For the text-containing cell, return its midpoint in (X, Y) coordinate format. 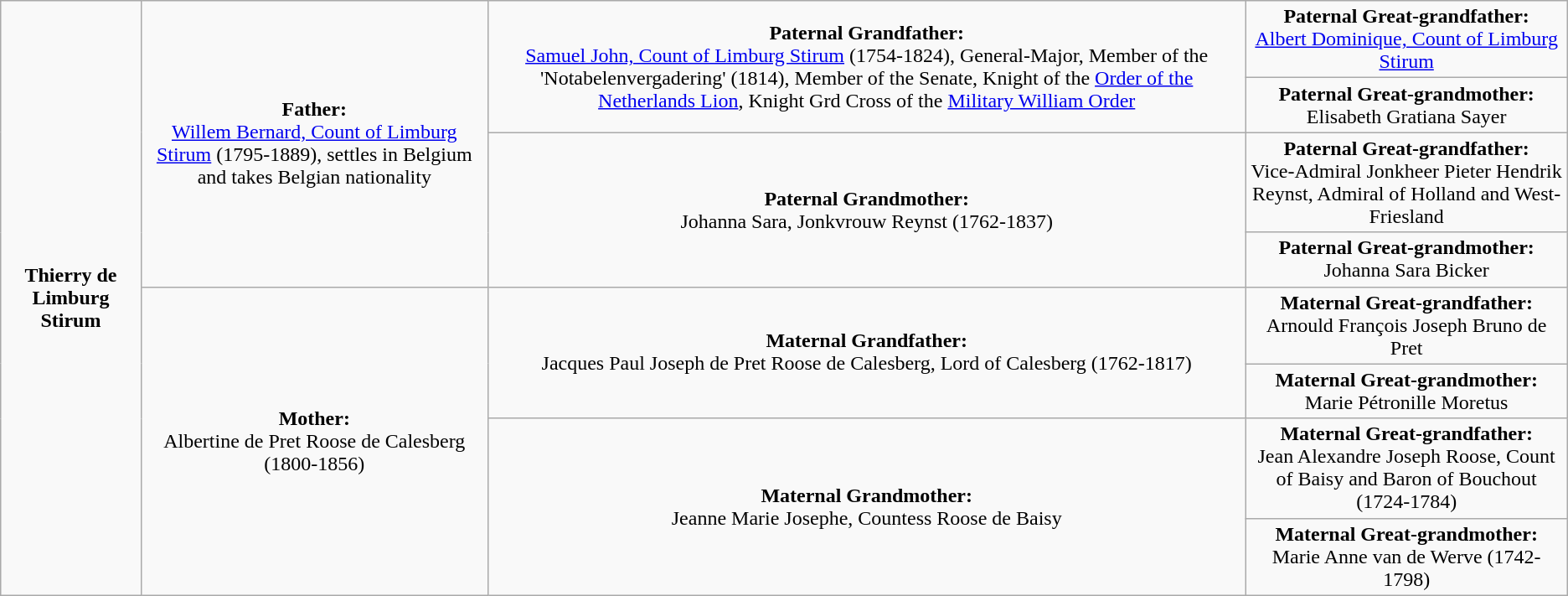
Maternal Great-grandfather:Jean Alexandre Joseph Roose, Count of Baisy and Baron of Bouchout (1724-1784) (1406, 468)
Maternal Grandmother:Jeanne Marie Josephe, Countess Roose de Baisy (866, 506)
Maternal Great-grandmother:Marie Anne van de Werve (1742-1798) (1406, 557)
Father:Willem Bernard, Count of Limburg Stirum (1795-1889), settles in Belgium and takes Belgian nationality (314, 144)
Paternal Grandmother:Johanna Sara, Jonkvrouw Reynst (1762-1837) (866, 210)
Mother:Albertine de Pret Roose de Calesberg (1800-1856) (314, 441)
Maternal Grandfather:Jacques Paul Joseph de Pret Roose de Calesberg, Lord of Calesberg (1762-1817) (866, 352)
Paternal Great-grandmother:Elisabeth Gratiana Sayer (1406, 106)
Maternal Great-grandmother:Marie Pétronille Moretus (1406, 391)
Maternal Great-grandfather:Arnould François Joseph Bruno de Pret (1406, 325)
Paternal Great-grandmother:Johanna Sara Bicker (1406, 260)
Thierry de Limburg Stirum (70, 298)
Paternal Great-grandfather:Vice-Admiral Jonkheer Pieter Hendrik Reynst, Admiral of Holland and West-Friesland (1406, 183)
Paternal Great-grandfather:Albert Dominique, Count of Limburg Stirum (1406, 39)
